Locate the cell with the specified text and output its (x, y) center coordinate. 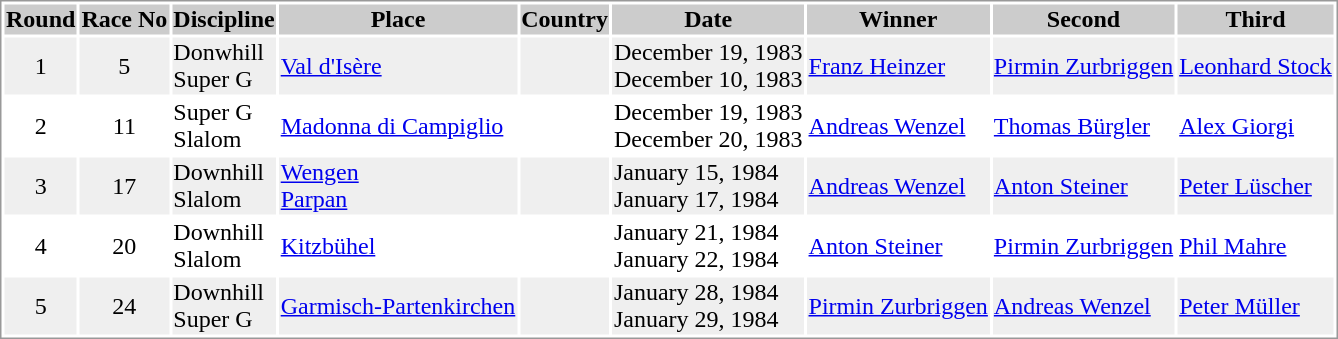
Third (1256, 19)
Winner (898, 19)
Garmisch-Partenkirchen (398, 306)
Leonhard Stock (1256, 66)
3 (40, 186)
Super GSlalom (224, 126)
17 (124, 186)
Kitzbühel (398, 246)
Madonna di Campiglio (398, 126)
Thomas Bürgler (1083, 126)
Place (398, 19)
2 (40, 126)
Discipline (224, 19)
11 (124, 126)
4 (40, 246)
20 (124, 246)
Alex Giorgi (1256, 126)
24 (124, 306)
Val d'Isère (398, 66)
DownhillSuper G (224, 306)
January 21, 1984January 22, 1984 (708, 246)
Peter Müller (1256, 306)
1 (40, 66)
January 28, 1984January 29, 1984 (708, 306)
DonwhillSuper G (224, 66)
Race No (124, 19)
Date (708, 19)
Round (40, 19)
Peter Lüscher (1256, 186)
January 15, 1984January 17, 1984 (708, 186)
Country (565, 19)
WengenParpan (398, 186)
Second (1083, 19)
Phil Mahre (1256, 246)
December 19, 1983December 20, 1983 (708, 126)
December 19, 1983December 10, 1983 (708, 66)
Franz Heinzer (898, 66)
